Return [x, y] of the center of cell containing provided text 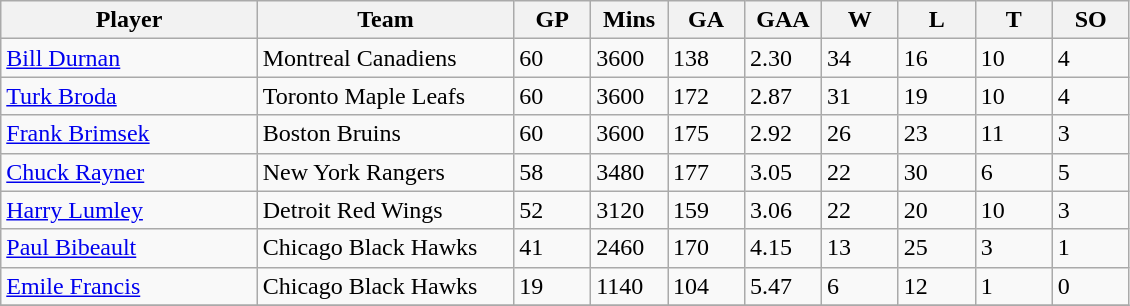
GP [552, 20]
2.92 [782, 134]
2460 [630, 248]
159 [706, 210]
11 [1014, 134]
Bill Durnan [129, 58]
16 [936, 58]
Detroit Red Wings [385, 210]
Paul Bibeault [129, 248]
25 [936, 248]
52 [552, 210]
Team [385, 20]
13 [860, 248]
2.87 [782, 96]
30 [936, 172]
2.30 [782, 58]
58 [552, 172]
175 [706, 134]
New York Rangers [385, 172]
12 [936, 286]
5.47 [782, 286]
170 [706, 248]
34 [860, 58]
138 [706, 58]
20 [936, 210]
T [1014, 20]
23 [936, 134]
3.06 [782, 210]
4.15 [782, 248]
GAA [782, 20]
Harry Lumley [129, 210]
Turk Broda [129, 96]
Montreal Canadiens [385, 58]
SO [1090, 20]
Player [129, 20]
0 [1090, 286]
104 [706, 286]
1140 [630, 286]
26 [860, 134]
172 [706, 96]
Frank Brimsek [129, 134]
177 [706, 172]
Emile Francis [129, 286]
GA [706, 20]
5 [1090, 172]
Toronto Maple Leafs [385, 96]
Boston Bruins [385, 134]
W [860, 20]
Chuck Rayner [129, 172]
3.05 [782, 172]
L [936, 20]
3480 [630, 172]
41 [552, 248]
Mins [630, 20]
31 [860, 96]
3120 [630, 210]
